For the text-containing cell, return its midpoint in [X, Y] coordinate format. 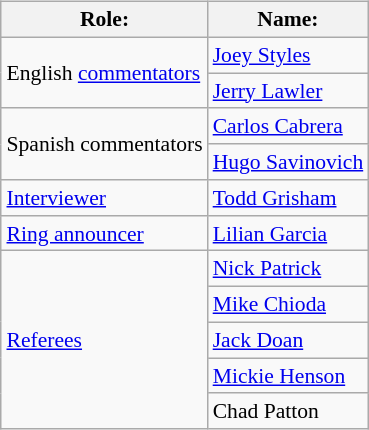
Nick Patrick [288, 269]
Carlos Cabrera [288, 126]
Referees [104, 340]
Interviewer [104, 198]
English commentators [104, 72]
Jack Doan [288, 340]
Todd Grisham [288, 198]
Chad Patton [288, 411]
Lilian Garcia [288, 233]
Mike Chioda [288, 305]
Joey Styles [288, 55]
Name: [288, 20]
Hugo Savinovich [288, 162]
Role: [104, 20]
Mickie Henson [288, 376]
Spanish commentators [104, 144]
Ring announcer [104, 233]
Jerry Lawler [288, 91]
